Output the [x, y] coordinate of the center of the cell containing the given text.  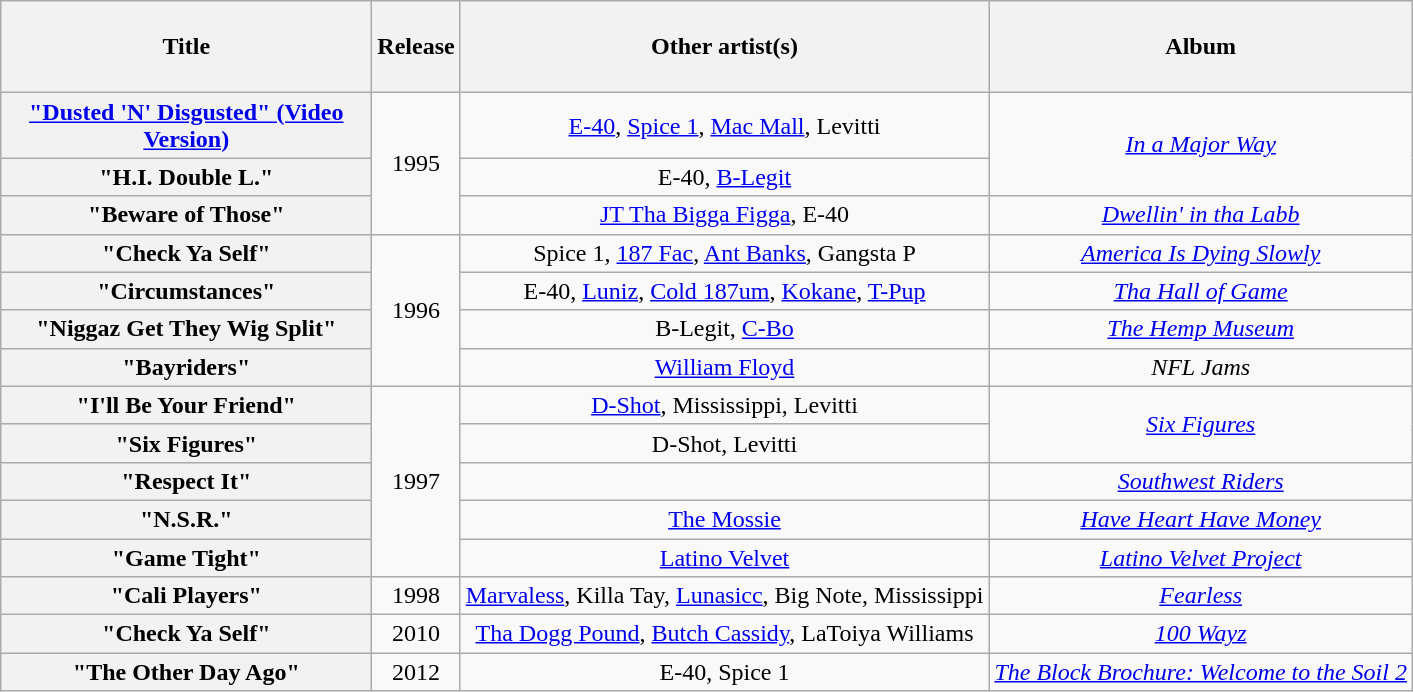
100 Wayz [1201, 634]
"I'll Be Your Friend" [186, 405]
The Mossie [724, 519]
"Bayriders" [186, 367]
"The Other Day Ago" [186, 672]
"N.S.R." [186, 519]
"Beware of Those" [186, 215]
Latino Velvet [724, 557]
Six Figures [1201, 424]
E-40, Spice 1 [724, 672]
2010 [416, 634]
B-Legit, C-Bo [724, 329]
Fearless [1201, 596]
"Game Tight" [186, 557]
D-Shot, Levitti [724, 443]
E-40, Luniz, Cold 187um, Kokane, T-Pup [724, 291]
The Block Brochure: Welcome to the Soil 2 [1201, 672]
"Six Figures" [186, 443]
Dwellin' in tha Labb [1201, 215]
E-40, B-Legit [724, 177]
1997 [416, 481]
"Cali Players" [186, 596]
The Hemp Museum [1201, 329]
Album [1201, 47]
NFL Jams [1201, 367]
Title [186, 47]
Latino Velvet Project [1201, 557]
2012 [416, 672]
Have Heart Have Money [1201, 519]
In a Major Way [1201, 144]
JT Tha Bigga Figga, E-40 [724, 215]
1996 [416, 310]
E-40, Spice 1, Mac Mall, Levitti [724, 126]
1995 [416, 164]
Tha Hall of Game [1201, 291]
Marvaless, Killa Tay, Lunasicc, Big Note, Mississippi [724, 596]
Other artist(s) [724, 47]
William Floyd [724, 367]
"Circumstances" [186, 291]
"Respect It" [186, 481]
D-Shot, Mississippi, Levitti [724, 405]
Southwest Riders [1201, 481]
1998 [416, 596]
"Dusted 'N' Disgusted" (Video Version) [186, 126]
Tha Dogg Pound, Butch Cassidy, LaToiya Williams [724, 634]
Release [416, 47]
Spice 1, 187 Fac, Ant Banks, Gangsta P [724, 253]
America Is Dying Slowly [1201, 253]
"Niggaz Get They Wig Split" [186, 329]
"H.I. Double L." [186, 177]
